Locate the cell with the specified text and output its [x, y] center coordinate. 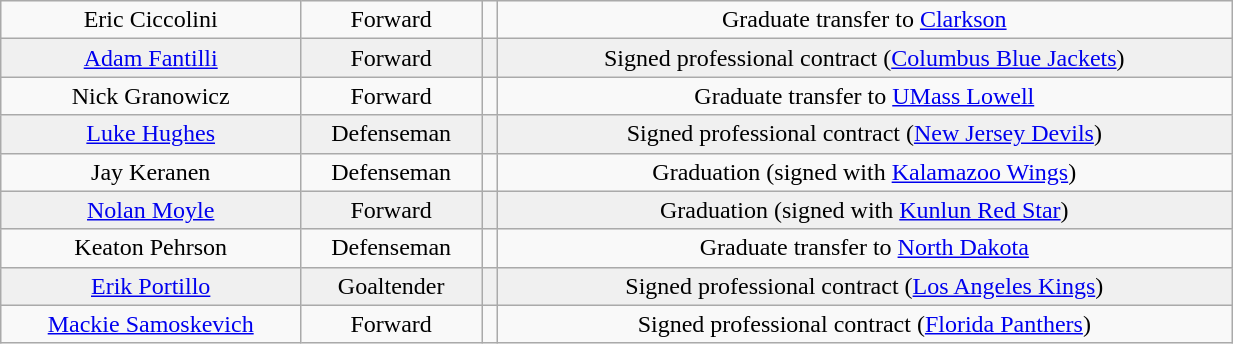
Graduation (signed with Kalamazoo Wings) [864, 172]
Graduation (signed with Kunlun Red Star) [864, 210]
Jay Keranen [151, 172]
Adam Fantilli [151, 58]
Nick Granowicz [151, 96]
Graduate transfer to UMass Lowell [864, 96]
Graduate transfer to Clarkson [864, 20]
Mackie Samoskevich [151, 324]
Goaltender [392, 286]
Erik Portillo [151, 286]
Signed professional contract (Florida Panthers) [864, 324]
Nolan Moyle [151, 210]
Eric Ciccolini [151, 20]
Signed professional contract (Columbus Blue Jackets) [864, 58]
Signed professional contract (New Jersey Devils) [864, 134]
Keaton Pehrson [151, 248]
Graduate transfer to North Dakota [864, 248]
Luke Hughes [151, 134]
Signed professional contract (Los Angeles Kings) [864, 286]
